Identify which cell holds the provided text, then report its [x, y] central coordinate. 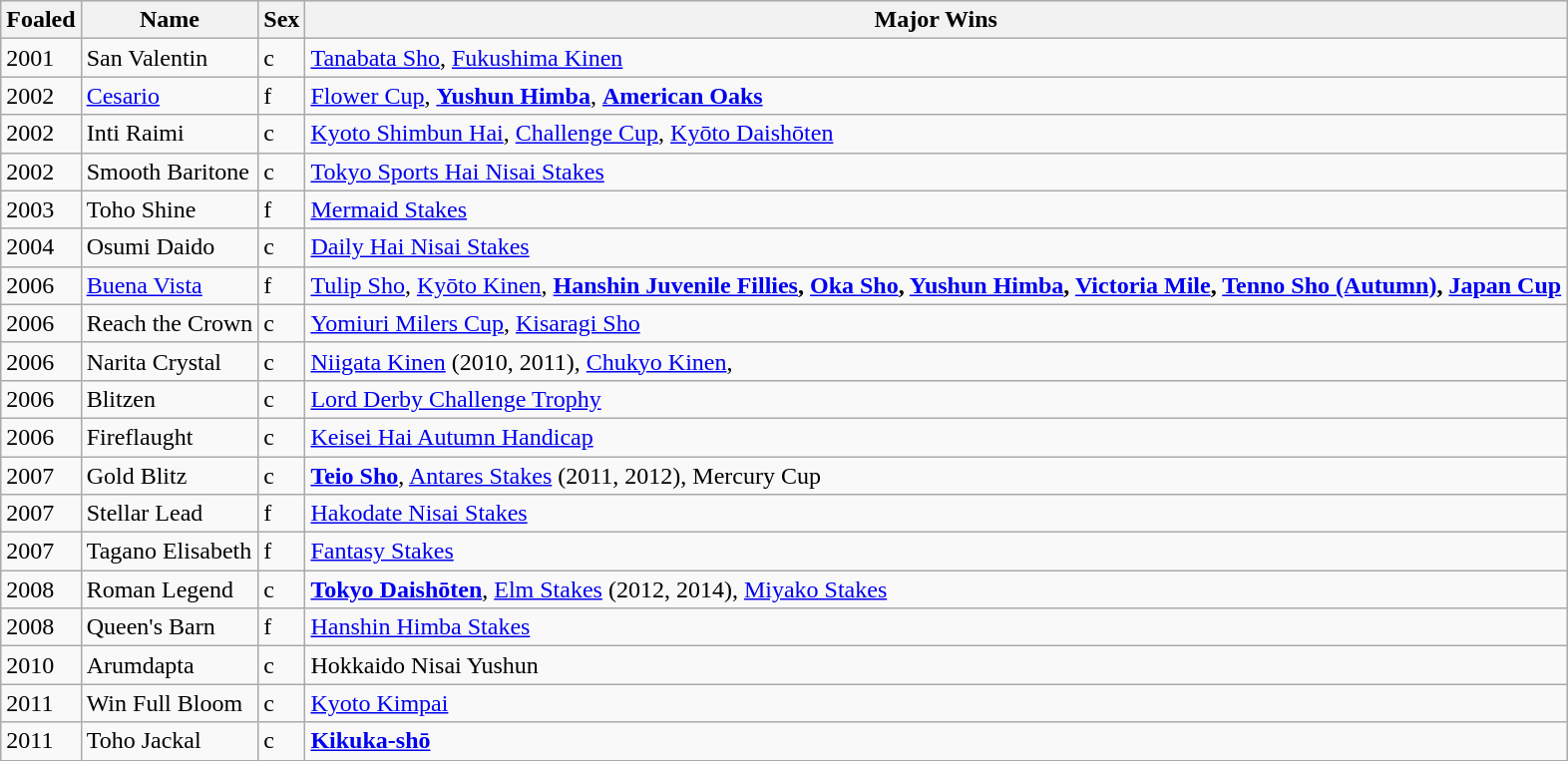
Narita Crystal [170, 361]
Toho Jackal [170, 741]
Tagano Elisabeth [170, 552]
Reach the Crown [170, 323]
Tulip Sho, Kyōto Kinen, Hanshin Juvenile Fillies, Oka Sho, Yushun Himba, Victoria Mile, Tenno Sho (Autumn), Japan Cup [936, 285]
Stellar Lead [170, 514]
Yomiuri Milers Cup, Kisaragi Sho [936, 323]
Mermaid Stakes [936, 209]
Roman Legend [170, 589]
Foaled [41, 20]
Hanshin Himba Stakes [936, 627]
Win Full Bloom [170, 703]
Cesario [170, 96]
Inti Raimi [170, 134]
Kikuka-shō [936, 741]
Niigata Kinen (2010, 2011), Chukyo Kinen, [936, 361]
Hokkaido Nisai Yushun [936, 665]
Tokyo Sports Hai Nisai Stakes [936, 172]
Tokyo Daishōten, Elm Stakes (2012, 2014), Miyako Stakes [936, 589]
Toho Shine [170, 209]
2001 [41, 58]
2010 [41, 665]
Hakodate Nisai Stakes [936, 514]
Gold Blitz [170, 476]
2004 [41, 247]
Buena Vista [170, 285]
Sex [281, 20]
Major Wins [936, 20]
San Valentin [170, 58]
Lord Derby Challenge Trophy [936, 399]
Kyoto Kimpai [936, 703]
Osumi Daido [170, 247]
Smooth Baritone [170, 172]
Keisei Hai Autumn Handicap [936, 437]
Flower Cup, Yushun Himba, American Oaks [936, 96]
Daily Hai Nisai Stakes [936, 247]
Kyoto Shimbun Hai, Challenge Cup, Kyōto Daishōten [936, 134]
Teio Sho, Antares Stakes (2011, 2012), Mercury Cup [936, 476]
Arumdapta [170, 665]
Blitzen [170, 399]
2003 [41, 209]
Tanabata Sho, Fukushima Kinen [936, 58]
Queen's Barn [170, 627]
Fantasy Stakes [936, 552]
Name [170, 20]
Fireflaught [170, 437]
